Detect which cell encompasses the target text, then output its [x, y] center coordinate. 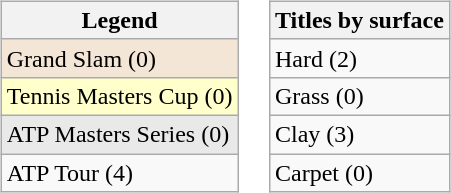
Grass (0) [359, 96]
ATP Tour (4) [120, 173]
Grand Slam (0) [120, 58]
Titles by surface [359, 20]
Tennis Masters Cup (0) [120, 96]
ATP Masters Series (0) [120, 134]
Carpet (0) [359, 173]
Hard (2) [359, 58]
Legend [120, 20]
Clay (3) [359, 134]
